Search for the cell housing the specified text and yield its (X, Y) center coordinate. 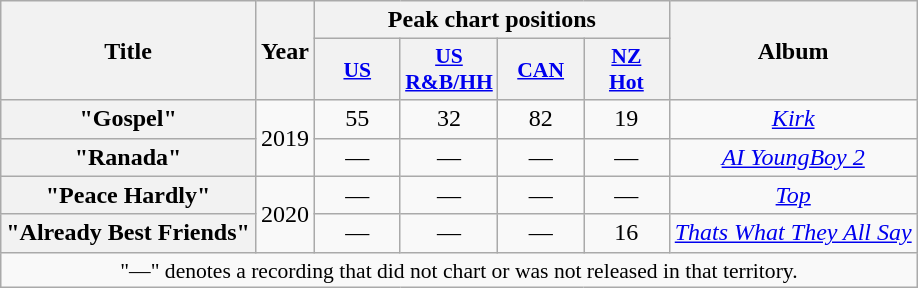
Thats What They All Say (793, 233)
AI YoungBoy 2 (793, 157)
2020 (284, 214)
82 (541, 119)
CAN (541, 70)
Year (284, 50)
USR&B/HH (449, 70)
"Gospel" (128, 119)
Top (793, 195)
NZHot (627, 70)
Title (128, 50)
32 (449, 119)
"—" denotes a recording that did not chart or was not released in that territory. (459, 270)
55 (357, 119)
16 (627, 233)
"Already Best Friends" (128, 233)
2019 (284, 138)
Kirk (793, 119)
US (357, 70)
19 (627, 119)
"Peace Hardly" (128, 195)
Peak chart positions (492, 20)
Album (793, 50)
"Ranada" (128, 157)
